For the text-containing cell, return its midpoint in [X, Y] coordinate format. 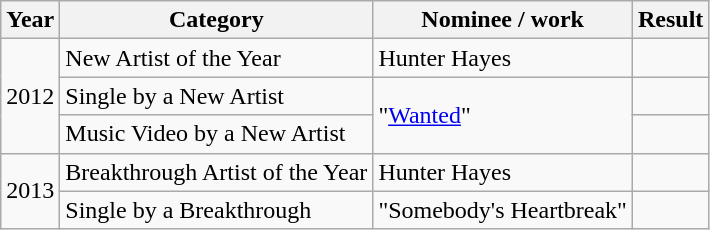
"Wanted" [503, 115]
Year [30, 20]
2012 [30, 96]
Single by a Breakthrough [216, 210]
Category [216, 20]
Music Video by a New Artist [216, 134]
Breakthrough Artist of the Year [216, 172]
Nominee / work [503, 20]
Result [670, 20]
Single by a New Artist [216, 96]
New Artist of the Year [216, 58]
"Somebody's Heartbreak" [503, 210]
2013 [30, 191]
